Extract the [X, Y] coordinate from the center of the cell holding the provided text.  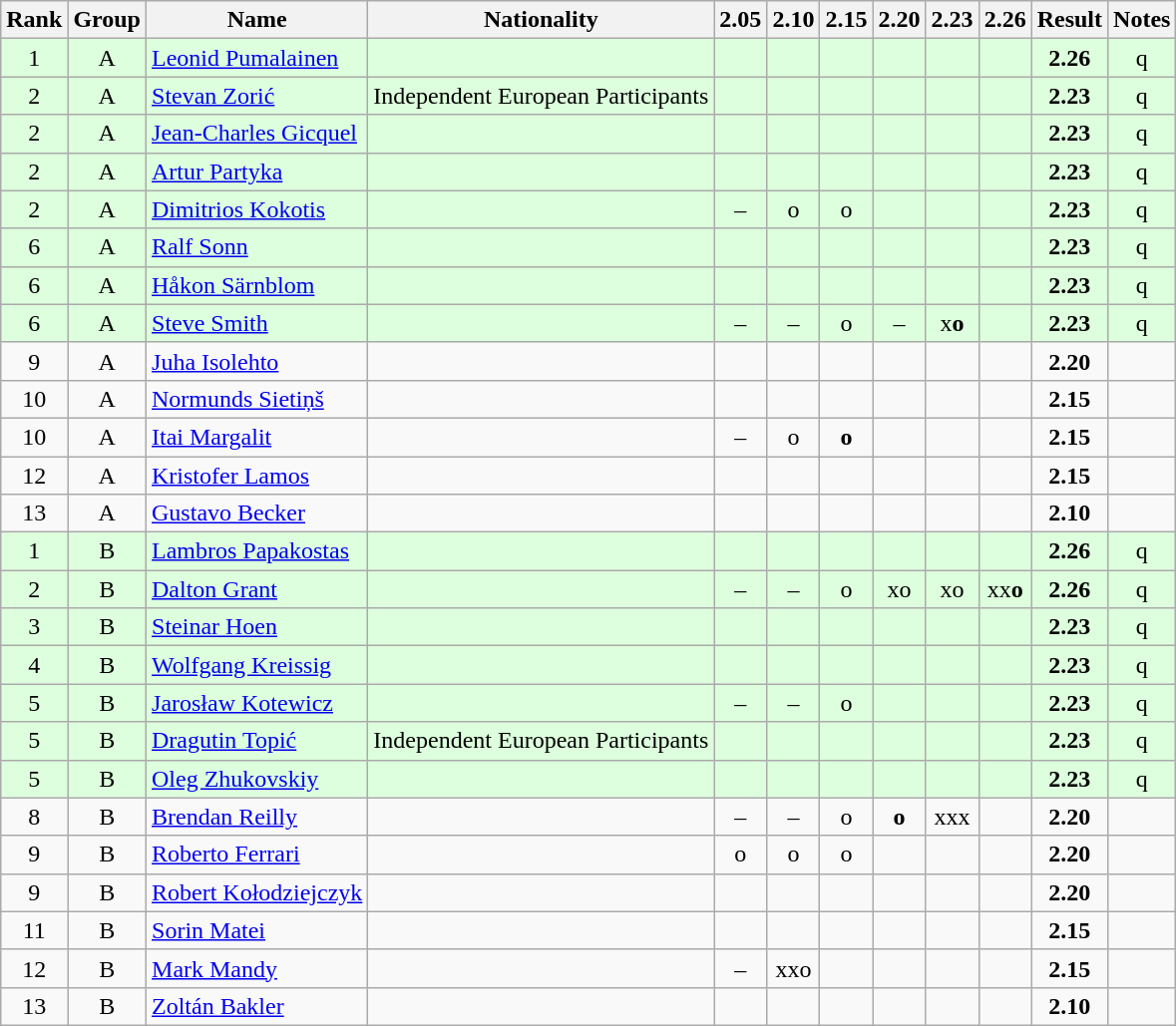
Dragutin Topić [257, 741]
Ralf Sonn [257, 247]
Zoltán Bakler [257, 1006]
Jean-Charles Gicquel [257, 134]
Result [1069, 20]
8 [34, 817]
Oleg Zhukovskiy [257, 779]
Jarosław Kotewicz [257, 703]
Steve Smith [257, 323]
Kristofer Lamos [257, 476]
2.05 [740, 20]
Dalton Grant [257, 589]
Normunds Sietiņš [257, 399]
Robert Kołodziejczyk [257, 892]
Notes [1142, 20]
Roberto Ferrari [257, 855]
Lambros Papakostas [257, 551]
11 [34, 930]
3 [34, 627]
Artur Partyka [257, 171]
Nationality [541, 20]
Leonid Pumalainen [257, 58]
Dimitrios Kokotis [257, 209]
4 [34, 665]
Juha Isolehto [257, 361]
Itai Margalit [257, 437]
Name [257, 20]
Sorin Matei [257, 930]
Brendan Reilly [257, 817]
Steinar Hoen [257, 627]
Group [108, 20]
Stevan Zorić [257, 96]
Håkon Särnblom [257, 285]
Wolfgang Kreissig [257, 665]
xxx [952, 817]
Mark Mandy [257, 968]
Gustavo Becker [257, 513]
Rank [34, 20]
